Provide the (X, Y) coordinate of the cell's center where the given text is located.  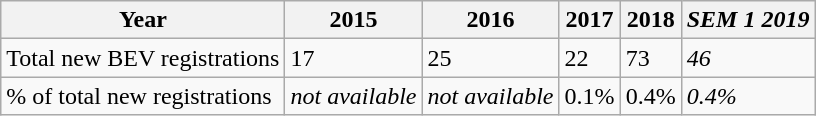
25 (490, 58)
17 (354, 58)
Total new BEV registrations (143, 58)
2016 (490, 20)
22 (590, 58)
SEM 1 2019 (748, 20)
0.1% (590, 96)
2015 (354, 20)
2017 (590, 20)
Year (143, 20)
46 (748, 58)
2018 (650, 20)
73 (650, 58)
% of total new registrations (143, 96)
